Return (x, y) of the center of cell containing provided text 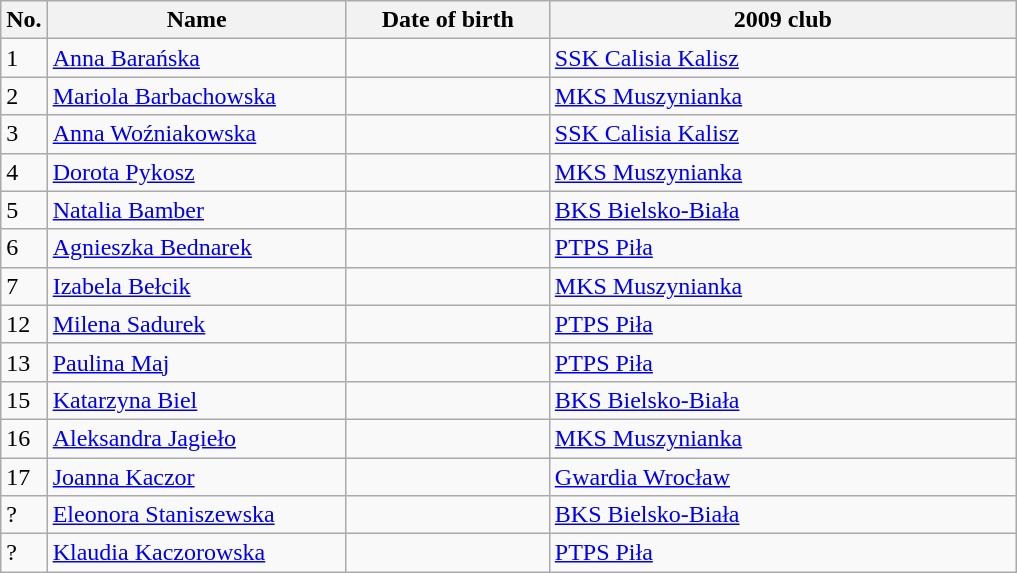
Name (196, 20)
Date of birth (448, 20)
No. (24, 20)
13 (24, 362)
15 (24, 400)
Milena Sadurek (196, 324)
5 (24, 210)
6 (24, 248)
1 (24, 58)
2 (24, 96)
Aleksandra Jagieło (196, 438)
Gwardia Wrocław (782, 477)
Anna Barańska (196, 58)
7 (24, 286)
17 (24, 477)
Joanna Kaczor (196, 477)
Anna Woźniakowska (196, 134)
2009 club (782, 20)
Natalia Bamber (196, 210)
Klaudia Kaczorowska (196, 553)
Izabela Bełcik (196, 286)
Agnieszka Bednarek (196, 248)
Paulina Maj (196, 362)
12 (24, 324)
16 (24, 438)
Dorota Pykosz (196, 172)
Katarzyna Biel (196, 400)
Mariola Barbachowska (196, 96)
4 (24, 172)
3 (24, 134)
Eleonora Staniszewska (196, 515)
